Identify which cell holds the provided text, then report its (X, Y) central coordinate. 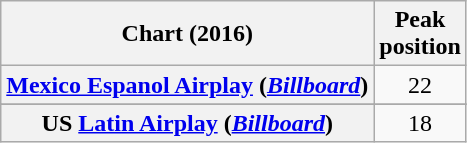
22 (420, 85)
18 (420, 123)
Peakposition (420, 34)
Chart (2016) (188, 34)
US Latin Airplay (Billboard) (188, 123)
Mexico Espanol Airplay (Billboard) (188, 85)
